Capture the cell that displays the provided text and extract its (X, Y) central coordinate. 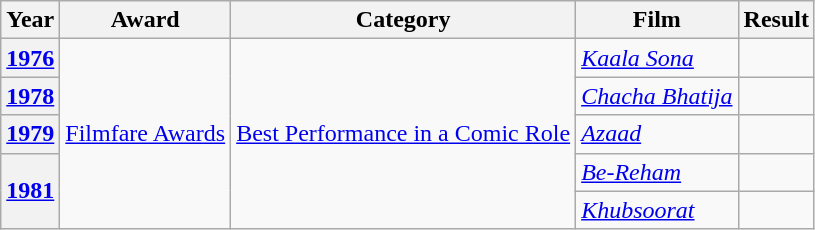
Be-Reham (657, 172)
Filmfare Awards (146, 134)
Khubsoorat (657, 210)
1978 (30, 96)
Azaad (657, 134)
1976 (30, 58)
Best Performance in a Comic Role (404, 134)
1979 (30, 134)
Award (146, 20)
Chacha Bhatija (657, 96)
Year (30, 20)
Film (657, 20)
Category (404, 20)
Kaala Sona (657, 58)
Result (776, 20)
1981 (30, 191)
